Provide the [x, y] coordinate of the cell's center where the given text is located.  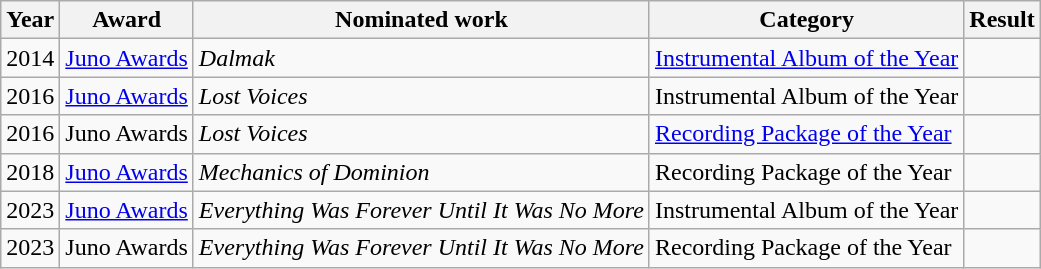
Year [30, 20]
2014 [30, 58]
Award [127, 20]
Mechanics of Dominion [421, 172]
Nominated work [421, 20]
2018 [30, 172]
Result [1002, 20]
Dalmak [421, 58]
Category [806, 20]
